Output the (x, y) coordinate of the center of the cell containing the given text.  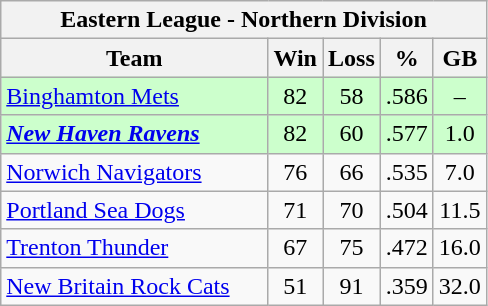
.504 (406, 210)
.472 (406, 248)
70 (351, 210)
Loss (351, 58)
% (406, 58)
60 (351, 134)
.577 (406, 134)
– (460, 96)
Win (296, 58)
58 (351, 96)
Binghamton Mets (134, 96)
75 (351, 248)
New Haven Ravens (134, 134)
67 (296, 248)
Portland Sea Dogs (134, 210)
New Britain Rock Cats (134, 286)
76 (296, 172)
GB (460, 58)
.359 (406, 286)
.586 (406, 96)
7.0 (460, 172)
11.5 (460, 210)
51 (296, 286)
Eastern League - Northern Division (244, 20)
91 (351, 286)
Team (134, 58)
66 (351, 172)
.535 (406, 172)
32.0 (460, 286)
71 (296, 210)
16.0 (460, 248)
1.0 (460, 134)
Trenton Thunder (134, 248)
Norwich Navigators (134, 172)
